Scan for the cell matching the given text and deliver its [x, y] coordinate at center. 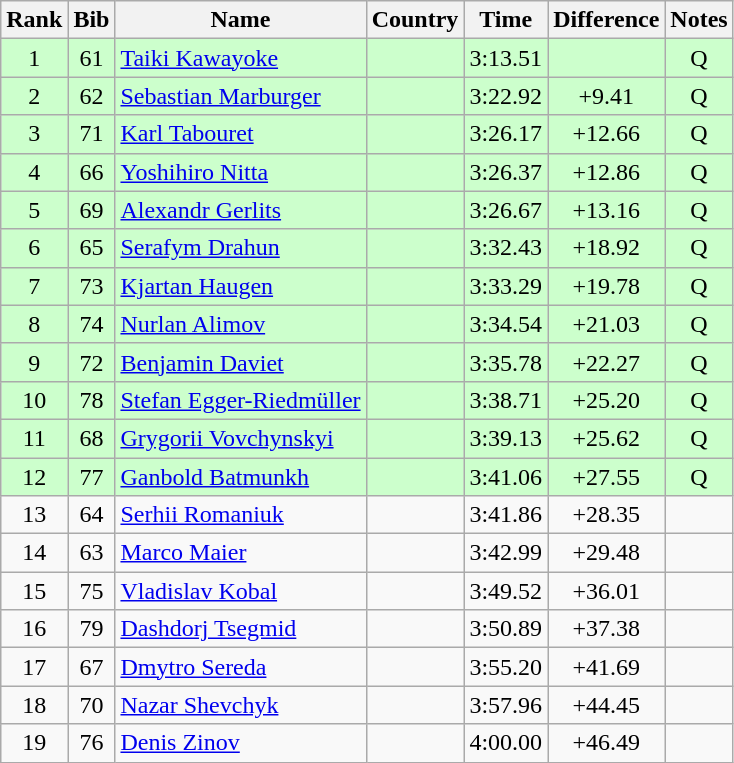
3:22.92 [506, 96]
8 [34, 324]
14 [34, 553]
68 [92, 438]
3:55.20 [506, 667]
3:50.89 [506, 629]
17 [34, 667]
+18.92 [606, 248]
62 [92, 96]
Yoshihiro Nitta [240, 172]
69 [92, 210]
77 [92, 477]
Time [506, 20]
3:35.78 [506, 362]
3:26.67 [506, 210]
+9.41 [606, 96]
+12.86 [606, 172]
74 [92, 324]
15 [34, 591]
Taiki Kawayoke [240, 58]
16 [34, 629]
65 [92, 248]
Stefan Egger-Riedmüller [240, 400]
3:26.17 [506, 134]
Alexandr Gerlits [240, 210]
78 [92, 400]
4 [34, 172]
+19.78 [606, 286]
+22.27 [606, 362]
72 [92, 362]
3:38.71 [506, 400]
+44.45 [606, 705]
Notes [699, 20]
+28.35 [606, 515]
+36.01 [606, 591]
75 [92, 591]
7 [34, 286]
3 [34, 134]
64 [92, 515]
Benjamin Daviet [240, 362]
+12.66 [606, 134]
12 [34, 477]
+27.55 [606, 477]
Serafym Drahun [240, 248]
3:57.96 [506, 705]
Serhii Romaniuk [240, 515]
3:33.29 [506, 286]
Grygorii Vovchynskyi [240, 438]
11 [34, 438]
79 [92, 629]
2 [34, 96]
+13.16 [606, 210]
Nazar Shevchyk [240, 705]
+41.69 [606, 667]
Difference [606, 20]
71 [92, 134]
Dashdorj Tsegmid [240, 629]
+21.03 [606, 324]
3:41.06 [506, 477]
73 [92, 286]
Karl Tabouret [240, 134]
5 [34, 210]
Sebastian Marburger [240, 96]
+25.20 [606, 400]
3:39.13 [506, 438]
Ganbold Batmunkh [240, 477]
Denis Zinov [240, 743]
+46.49 [606, 743]
3:42.99 [506, 553]
3:13.51 [506, 58]
67 [92, 667]
Dmytro Sereda [240, 667]
Kjartan Haugen [240, 286]
6 [34, 248]
13 [34, 515]
Rank [34, 20]
4:00.00 [506, 743]
70 [92, 705]
18 [34, 705]
+37.38 [606, 629]
9 [34, 362]
+29.48 [606, 553]
66 [92, 172]
19 [34, 743]
Country [415, 20]
3:49.52 [506, 591]
3:34.54 [506, 324]
Name [240, 20]
Vladislav Kobal [240, 591]
63 [92, 553]
Nurlan Alimov [240, 324]
3:41.86 [506, 515]
10 [34, 400]
76 [92, 743]
Marco Maier [240, 553]
3:32.43 [506, 248]
61 [92, 58]
Bib [92, 20]
3:26.37 [506, 172]
+25.62 [606, 438]
1 [34, 58]
